From the cell containing the given text, extract its center point as (x, y) coordinate. 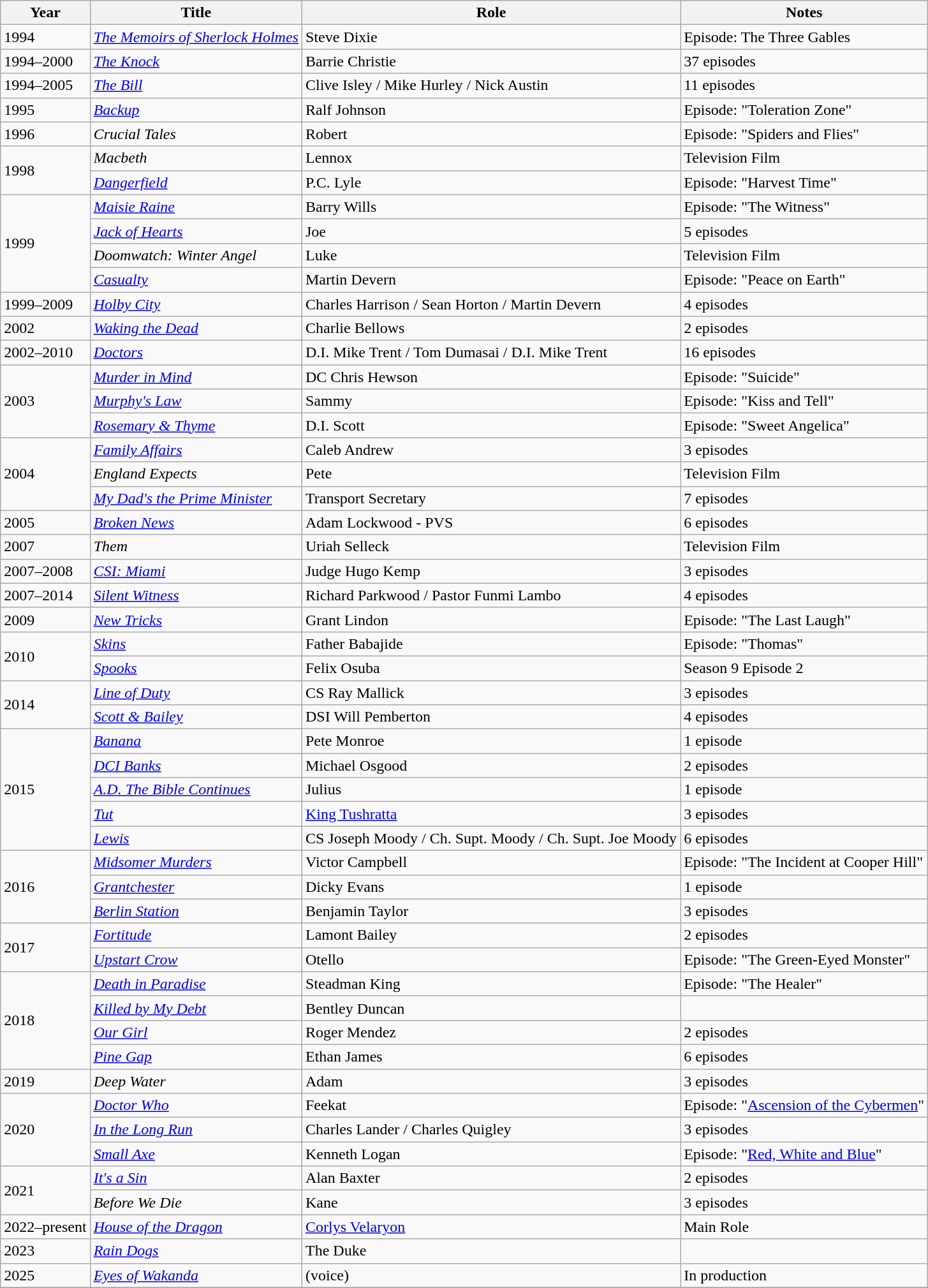
Barry Wills (491, 207)
Episode: "The Last Laugh" (804, 619)
2004 (45, 474)
Otello (491, 959)
11 episodes (804, 85)
Episode: "The Green-Eyed Monster" (804, 959)
Lamont Bailey (491, 935)
2007–2014 (45, 595)
Father Babajide (491, 644)
Episode: "Spiders and Flies" (804, 134)
Episode: "The Healer" (804, 984)
Felix Osuba (491, 668)
Transport Secretary (491, 498)
Them (196, 547)
Upstart Crow (196, 959)
Macbeth (196, 158)
Lewis (196, 838)
Doctor Who (196, 1106)
Uriah Selleck (491, 547)
Maisie Raine (196, 207)
Episode: "Thomas" (804, 644)
Death in Paradise (196, 984)
Spooks (196, 668)
2020 (45, 1130)
2017 (45, 947)
Notes (804, 13)
Broken News (196, 522)
Julius (491, 790)
1999 (45, 243)
Episode: "The Incident at Cooper Hill" (804, 862)
D.I. Mike Trent / Tom Dumasai / D.I. Mike Trent (491, 353)
2019 (45, 1081)
P.C. Lyle (491, 182)
2002 (45, 329)
DCI Banks (196, 766)
2015 (45, 790)
Murphy's Law (196, 401)
Charlie Bellows (491, 329)
Line of Duty (196, 692)
16 episodes (804, 353)
CSI: Miami (196, 571)
2007–2008 (45, 571)
1994 (45, 37)
The Duke (491, 1251)
37 episodes (804, 61)
Pine Gap (196, 1056)
1999–2009 (45, 304)
1996 (45, 134)
Killed by My Debt (196, 1008)
A.D. The Bible Continues (196, 790)
Eyes of Wakanda (196, 1275)
CS Joseph Moody / Ch. Supt. Moody / Ch. Supt. Joe Moody (491, 838)
Small Axe (196, 1154)
Michael Osgood (491, 766)
In production (804, 1275)
Barrie Christie (491, 61)
(voice) (491, 1275)
Robert (491, 134)
Main Role (804, 1227)
The Bill (196, 85)
Grantchester (196, 887)
House of the Dragon (196, 1227)
Casualty (196, 279)
Ethan James (491, 1056)
Lennox (491, 158)
Rain Dogs (196, 1251)
2023 (45, 1251)
D.I. Scott (491, 426)
Doctors (196, 353)
Holby City (196, 304)
It's a Sin (196, 1178)
Dicky Evans (491, 887)
2007 (45, 547)
Midsomer Murders (196, 862)
Caleb Andrew (491, 450)
England Expects (196, 474)
Benjamin Taylor (491, 911)
Roger Mendez (491, 1032)
Richard Parkwood / Pastor Funmi Lambo (491, 595)
In the Long Run (196, 1130)
Episode: "Sweet Angelica" (804, 426)
Judge Hugo Kemp (491, 571)
Victor Campbell (491, 862)
Martin Devern (491, 279)
Sammy (491, 401)
Family Affairs (196, 450)
Grant Lindon (491, 619)
DSI Will Pemberton (491, 717)
Episode: "The Witness" (804, 207)
Pete (491, 474)
Fortitude (196, 935)
2022–present (45, 1227)
Corlys Velaryon (491, 1227)
2002–2010 (45, 353)
Adam (491, 1081)
2021 (45, 1190)
2009 (45, 619)
1995 (45, 110)
Berlin Station (196, 911)
DC Chris Hewson (491, 377)
Deep Water (196, 1081)
Our Girl (196, 1032)
1994–2000 (45, 61)
Doomwatch: Winter Angel (196, 255)
CS Ray Mallick (491, 692)
Jack of Hearts (196, 231)
Backup (196, 110)
Murder in Mind (196, 377)
2005 (45, 522)
Crucial Tales (196, 134)
Episode: "Peace on Earth" (804, 279)
King Tushratta (491, 814)
Role (491, 13)
Episode: "Suicide" (804, 377)
Luke (491, 255)
New Tricks (196, 619)
Steadman King (491, 984)
Tut (196, 814)
Joe (491, 231)
Episode: "Red, White and Blue" (804, 1154)
2014 (45, 704)
Episode: "Toleration Zone" (804, 110)
Dangerfield (196, 182)
2018 (45, 1020)
Adam Lockwood - PVS (491, 522)
Episode: "Ascension of the Cybermen" (804, 1106)
Clive Isley / Mike Hurley / Nick Austin (491, 85)
2010 (45, 656)
Charles Harrison / Sean Horton / Martin Devern (491, 304)
Alan Baxter (491, 1178)
Kenneth Logan (491, 1154)
Waking the Dead (196, 329)
Title (196, 13)
Year (45, 13)
Episode: "Kiss and Tell" (804, 401)
Feekat (491, 1106)
7 episodes (804, 498)
2016 (45, 887)
The Memoirs of Sherlock Holmes (196, 37)
Banana (196, 741)
The Knock (196, 61)
Steve Dixie (491, 37)
Charles Lander / Charles Quigley (491, 1130)
Rosemary & Thyme (196, 426)
1998 (45, 170)
1994–2005 (45, 85)
Bentley Duncan (491, 1008)
Before We Die (196, 1203)
2003 (45, 401)
Pete Monroe (491, 741)
My Dad's the Prime Minister (196, 498)
Skins (196, 644)
Ralf Johnson (491, 110)
Silent Witness (196, 595)
Kane (491, 1203)
Episode: "Harvest Time" (804, 182)
Scott & Bailey (196, 717)
Season 9 Episode 2 (804, 668)
2025 (45, 1275)
5 episodes (804, 231)
Episode: The Three Gables (804, 37)
